Scan for the cell matching the given text and deliver its (x, y) coordinate at center. 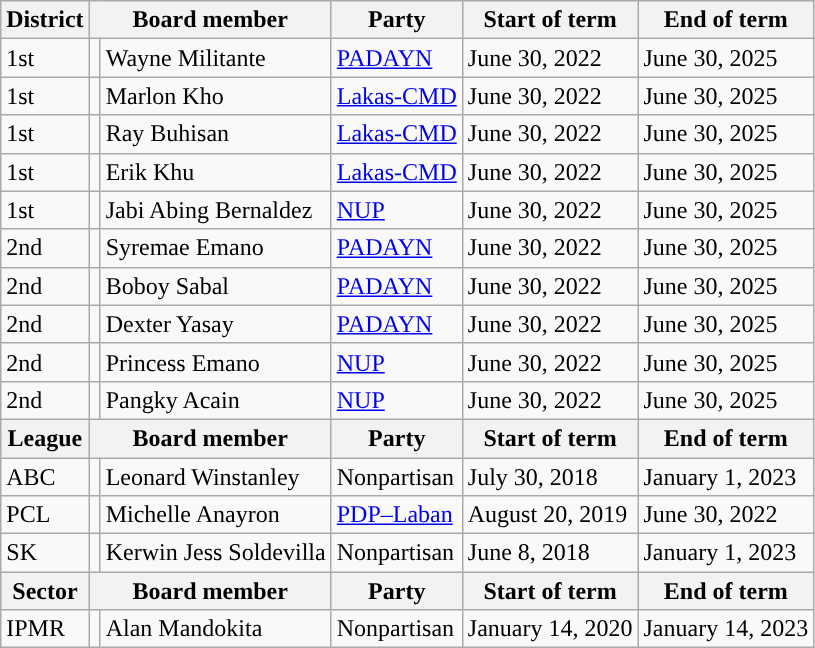
SK (45, 553)
PCL (45, 515)
Boboy Sabal (216, 286)
Jabi Abing Bernaldez (216, 210)
Michelle Anayron (216, 515)
ABC (45, 477)
Alan Mandokita (216, 629)
June 8, 2018 (550, 553)
Kerwin Jess Soldevilla (216, 553)
Erik Khu (216, 172)
IPMR (45, 629)
Leonard Winstanley (216, 477)
Marlon Kho (216, 96)
Wayne Militante (216, 58)
Sector (45, 591)
August 20, 2019 (550, 515)
Pangky Acain (216, 400)
League (45, 438)
District (45, 20)
Syremae Emano (216, 248)
January 14, 2023 (726, 629)
January 14, 2020 (550, 629)
July 30, 2018 (550, 477)
PDP–Laban (396, 515)
Princess Emano (216, 362)
Ray Buhisan (216, 134)
Dexter Yasay (216, 324)
